Return [X, Y] of the center of cell containing provided text 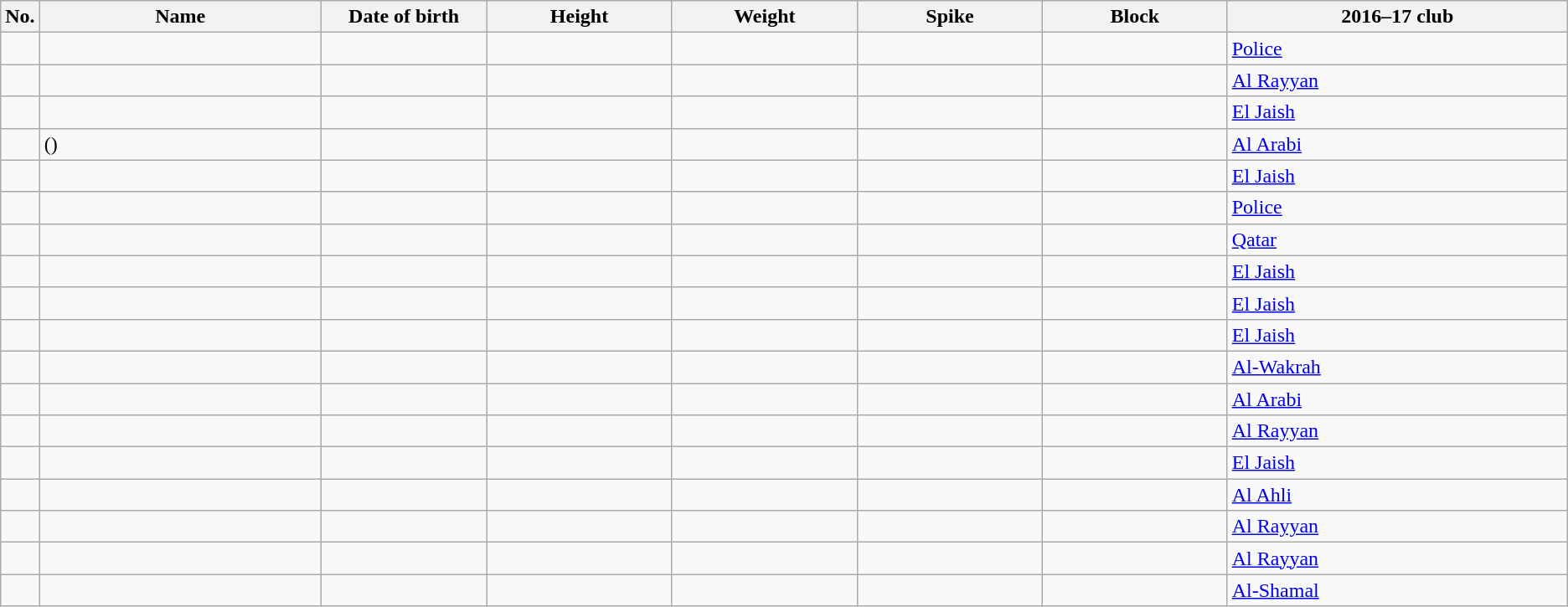
Height [580, 17]
Qatar [1397, 239]
Al-Wakrah [1397, 367]
Spike [950, 17]
Al Ahli [1397, 495]
Weight [764, 17]
Name [180, 17]
Al-Shamal [1397, 590]
() [180, 144]
2016–17 club [1397, 17]
Block [1134, 17]
No. [20, 17]
Date of birth [404, 17]
